For the text-containing cell, return its midpoint in (x, y) coordinate format. 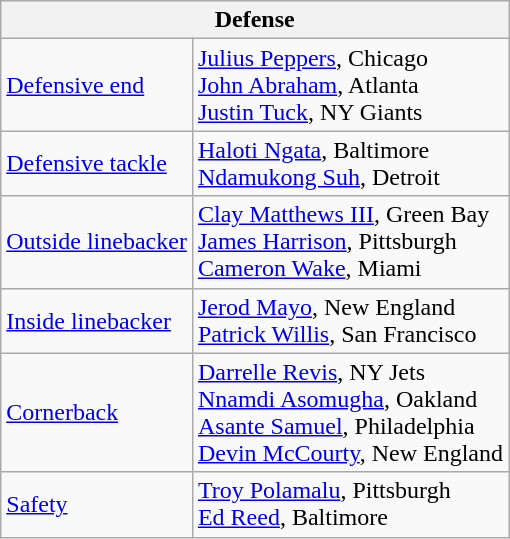
Safety (97, 504)
Haloti Ngata, BaltimoreNdamukong Suh, Detroit (350, 164)
Clay Matthews III, Green BayJames Harrison, PittsburghCameron Wake, Miami (350, 242)
Cornerback (97, 412)
Darrelle Revis, NY JetsNnamdi Asomugha, OaklandAsante Samuel, PhiladelphiaDevin McCourty, New England (350, 412)
Defense (255, 20)
Jerod Mayo, New EnglandPatrick Willis, San Francisco (350, 320)
Troy Polamalu, PittsburghEd Reed, Baltimore (350, 504)
Outside linebacker (97, 242)
Inside linebacker (97, 320)
Defensive end (97, 85)
Defensive tackle (97, 164)
Julius Peppers, ChicagoJohn Abraham, AtlantaJustin Tuck, NY Giants (350, 85)
